Search for the cell housing the specified text and yield its [x, y] center coordinate. 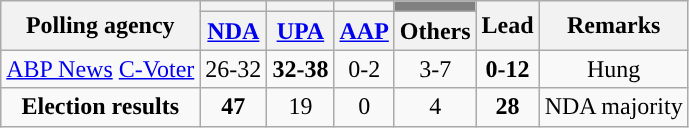
ABP News C-Voter [100, 69]
NDA [234, 31]
47 [234, 107]
Remarks [614, 26]
UPA [300, 31]
Others [435, 31]
Polling agency [100, 26]
32-38 [300, 69]
0-2 [364, 69]
4 [435, 107]
28 [508, 107]
Election results [100, 107]
Lead [508, 26]
0-12 [508, 69]
AAP [364, 31]
19 [300, 107]
3-7 [435, 69]
0 [364, 107]
Hung [614, 69]
NDA majority [614, 107]
26-32 [234, 69]
